Pinpoint the cell where the given text exists, returning its [X, Y] midpoint coordinate. 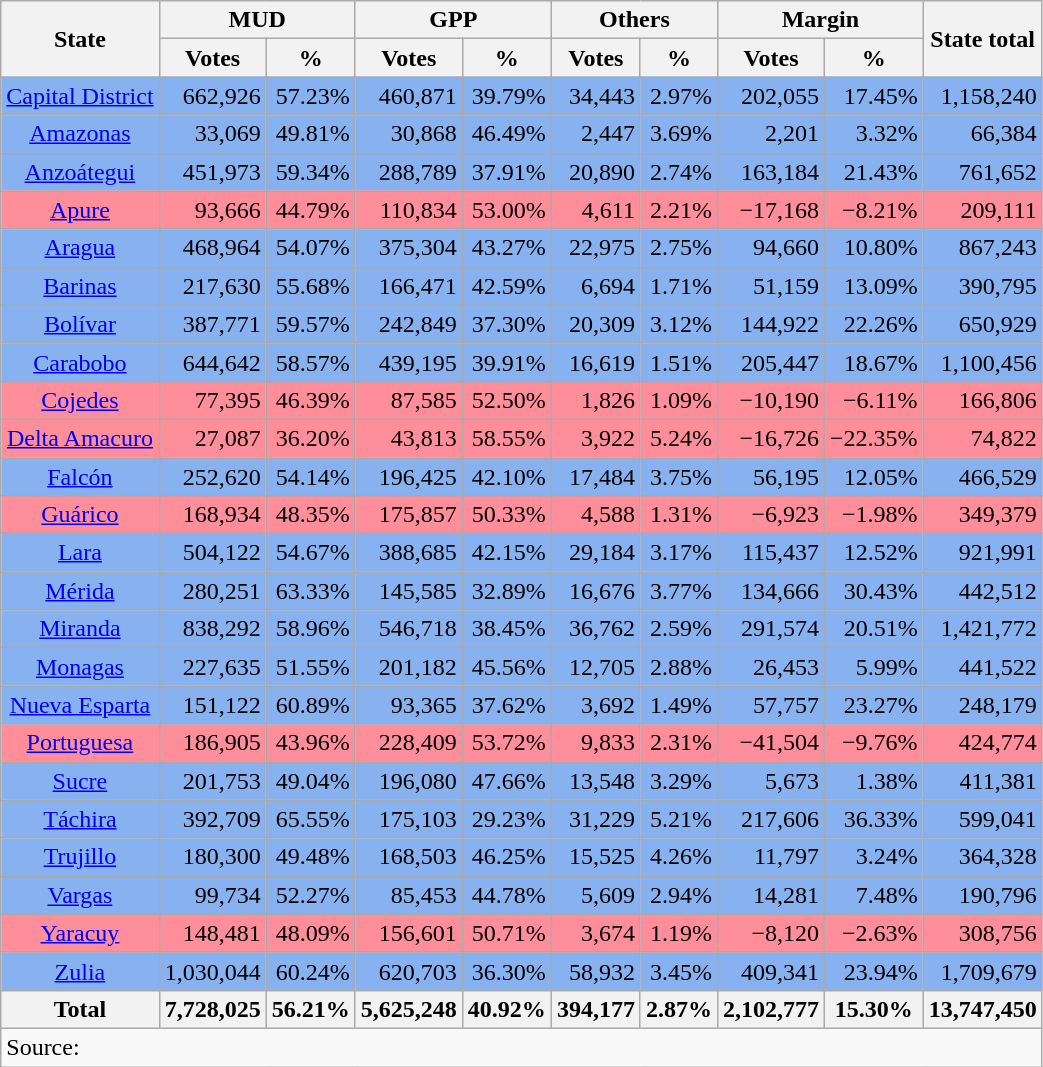
Lara [80, 553]
32.89% [506, 591]
349,379 [982, 515]
Portuguesa [80, 743]
54.14% [310, 477]
9,833 [596, 743]
31,229 [596, 819]
202,055 [770, 96]
Sucre [80, 781]
2.21% [678, 210]
186,905 [212, 743]
29,184 [596, 553]
13.09% [874, 286]
196,425 [408, 477]
52.27% [310, 895]
394,177 [596, 1009]
Trujillo [80, 857]
17.45% [874, 96]
1.71% [678, 286]
180,300 [212, 857]
761,652 [982, 172]
37.91% [506, 172]
52.50% [506, 400]
2.59% [678, 629]
57,757 [770, 705]
58.96% [310, 629]
State [80, 39]
1.51% [678, 362]
Barinas [80, 286]
288,789 [408, 172]
55.68% [310, 286]
1,709,679 [982, 971]
7,728,025 [212, 1009]
Cojedes [80, 400]
−8.21% [874, 210]
43,813 [408, 438]
45.56% [506, 667]
Apure [80, 210]
−1.98% [874, 515]
12.05% [874, 477]
7.48% [874, 895]
58,932 [596, 971]
110,834 [408, 210]
Capital District [80, 96]
74,822 [982, 438]
42.59% [506, 286]
Táchira [80, 819]
93,666 [212, 210]
Monagas [80, 667]
54.07% [310, 248]
40.92% [506, 1009]
46.49% [506, 134]
1.38% [874, 781]
1,421,772 [982, 629]
39.91% [506, 362]
GPP [453, 20]
838,292 [212, 629]
21.43% [874, 172]
12,705 [596, 667]
151,122 [212, 705]
115,437 [770, 553]
3.29% [678, 781]
1,100,456 [982, 362]
2.88% [678, 667]
10.80% [874, 248]
99,734 [212, 895]
59.57% [310, 324]
2.97% [678, 96]
Bolívar [80, 324]
53.00% [506, 210]
148,481 [212, 933]
375,304 [408, 248]
5,673 [770, 781]
39.79% [506, 96]
94,660 [770, 248]
1,030,044 [212, 971]
49.81% [310, 134]
56,195 [770, 477]
546,718 [408, 629]
54.67% [310, 553]
16,676 [596, 591]
65.55% [310, 819]
51,159 [770, 286]
468,964 [212, 248]
49.48% [310, 857]
37.30% [506, 324]
4,588 [596, 515]
644,642 [212, 362]
42.15% [506, 553]
12.52% [874, 553]
23.94% [874, 971]
3,674 [596, 933]
60.24% [310, 971]
3.75% [678, 477]
42.10% [506, 477]
State total [982, 39]
50.33% [506, 515]
43.96% [310, 743]
1.31% [678, 515]
58.57% [310, 362]
93,365 [408, 705]
Falcón [80, 477]
58.55% [506, 438]
280,251 [212, 591]
921,991 [982, 553]
227,635 [212, 667]
−9.76% [874, 743]
2.75% [678, 248]
30,868 [408, 134]
650,929 [982, 324]
63.33% [310, 591]
168,934 [212, 515]
175,103 [408, 819]
3.24% [874, 857]
3.32% [874, 134]
201,182 [408, 667]
44.79% [310, 210]
411,381 [982, 781]
Nueva Esparta [80, 705]
−6,923 [770, 515]
Others [634, 20]
11,797 [770, 857]
441,522 [982, 667]
5,625,248 [408, 1009]
30.43% [874, 591]
−16,726 [770, 438]
60.89% [310, 705]
87,585 [408, 400]
23.27% [874, 705]
3.77% [678, 591]
156,601 [408, 933]
242,849 [408, 324]
390,795 [982, 286]
662,926 [212, 96]
163,184 [770, 172]
22.26% [874, 324]
4,611 [596, 210]
460,871 [408, 96]
387,771 [212, 324]
3.69% [678, 134]
2,447 [596, 134]
190,796 [982, 895]
1.19% [678, 933]
439,195 [408, 362]
3.17% [678, 553]
2.94% [678, 895]
44.78% [506, 895]
209,111 [982, 210]
Miranda [80, 629]
48.35% [310, 515]
Aragua [80, 248]
5,609 [596, 895]
145,585 [408, 591]
1.09% [678, 400]
16,619 [596, 362]
196,080 [408, 781]
53.72% [506, 743]
Anzoátegui [80, 172]
Yaracuy [80, 933]
134,666 [770, 591]
166,806 [982, 400]
−6.11% [874, 400]
50.71% [506, 933]
13,548 [596, 781]
409,341 [770, 971]
175,857 [408, 515]
Source: [522, 1047]
48.09% [310, 933]
5.21% [678, 819]
5.24% [678, 438]
2.87% [678, 1009]
291,574 [770, 629]
Margin [820, 20]
Guárico [80, 515]
33,069 [212, 134]
13,747,450 [982, 1009]
46.25% [506, 857]
43.27% [506, 248]
20,890 [596, 172]
Zulia [80, 971]
Total [80, 1009]
85,453 [408, 895]
1.49% [678, 705]
36,762 [596, 629]
36.20% [310, 438]
2.74% [678, 172]
442,512 [982, 591]
−8,120 [770, 933]
2,201 [770, 134]
−22.35% [874, 438]
Mérida [80, 591]
15.30% [874, 1009]
392,709 [212, 819]
Delta Amacuro [80, 438]
620,703 [408, 971]
3,692 [596, 705]
1,158,240 [982, 96]
34,443 [596, 96]
−41,504 [770, 743]
36.30% [506, 971]
2.31% [678, 743]
20,309 [596, 324]
5.99% [874, 667]
20.51% [874, 629]
MUD [257, 20]
388,685 [408, 553]
201,753 [212, 781]
424,774 [982, 743]
56.21% [310, 1009]
59.34% [310, 172]
−17,168 [770, 210]
867,243 [982, 248]
37.62% [506, 705]
46.39% [310, 400]
451,973 [212, 172]
15,525 [596, 857]
Vargas [80, 895]
217,630 [212, 286]
466,529 [982, 477]
49.04% [310, 781]
29.23% [506, 819]
1,826 [596, 400]
3.12% [678, 324]
504,122 [212, 553]
47.66% [506, 781]
205,447 [770, 362]
364,328 [982, 857]
17,484 [596, 477]
38.45% [506, 629]
144,922 [770, 324]
Amazonas [80, 134]
3.45% [678, 971]
252,620 [212, 477]
217,606 [770, 819]
27,087 [212, 438]
22,975 [596, 248]
2,102,777 [770, 1009]
−2.63% [874, 933]
599,041 [982, 819]
77,395 [212, 400]
57.23% [310, 96]
18.67% [874, 362]
6,694 [596, 286]
−10,190 [770, 400]
51.55% [310, 667]
166,471 [408, 286]
168,503 [408, 857]
36.33% [874, 819]
248,179 [982, 705]
26,453 [770, 667]
3,922 [596, 438]
Carabobo [80, 362]
66,384 [982, 134]
14,281 [770, 895]
4.26% [678, 857]
228,409 [408, 743]
308,756 [982, 933]
